Capture the cell that displays the provided text and extract its [X, Y] central coordinate. 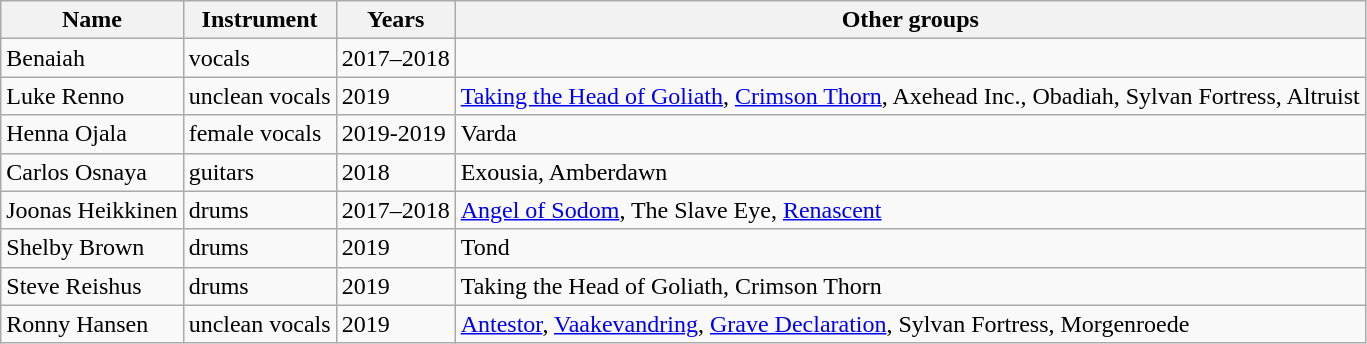
2019-2019 [396, 134]
guitars [260, 172]
Years [396, 20]
Angel of Sodom, The Slave Eye, Renascent [910, 210]
female vocals [260, 134]
2018 [396, 172]
Steve Reishus [92, 286]
Joonas Heikkinen [92, 210]
vocals [260, 58]
Varda [910, 134]
Carlos Osnaya [92, 172]
Henna Ojala [92, 134]
Tond [910, 248]
Exousia, Amberdawn [910, 172]
Antestor, Vaakevandring, Grave Declaration, Sylvan Fortress, Morgenroede [910, 324]
Other groups [910, 20]
Taking the Head of Goliath, Crimson Thorn [910, 286]
Luke Renno [92, 96]
Name [92, 20]
Instrument [260, 20]
Taking the Head of Goliath, Crimson Thorn, Axehead Inc., Obadiah, Sylvan Fortress, Altruist [910, 96]
Shelby Brown [92, 248]
Benaiah [92, 58]
Ronny Hansen [92, 324]
